Pinpoint the cell where the given text exists, returning its (X, Y) midpoint coordinate. 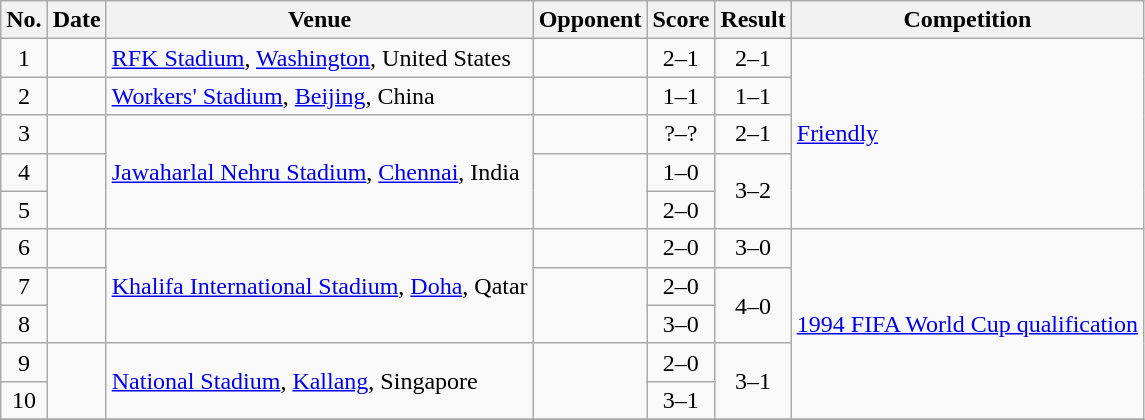
RFK Stadium, Washington, United States (320, 58)
4–0 (753, 305)
National Stadium, Kallang, Singapore (320, 381)
4 (24, 172)
Jawaharlal Nehru Stadium, Chennai, India (320, 172)
1994 FIFA World Cup qualification (967, 324)
No. (24, 20)
3–2 (753, 191)
Khalifa International Stadium, Doha, Qatar (320, 286)
2 (24, 96)
8 (24, 324)
1 (24, 58)
?–? (681, 134)
3 (24, 134)
1–0 (681, 172)
Friendly (967, 134)
Competition (967, 20)
7 (24, 286)
Date (76, 20)
9 (24, 362)
Opponent (590, 20)
10 (24, 400)
5 (24, 210)
Result (753, 20)
Venue (320, 20)
Workers' Stadium, Beijing, China (320, 96)
6 (24, 248)
Score (681, 20)
